Scan for the cell matching the given text and deliver its [X, Y] coordinate at center. 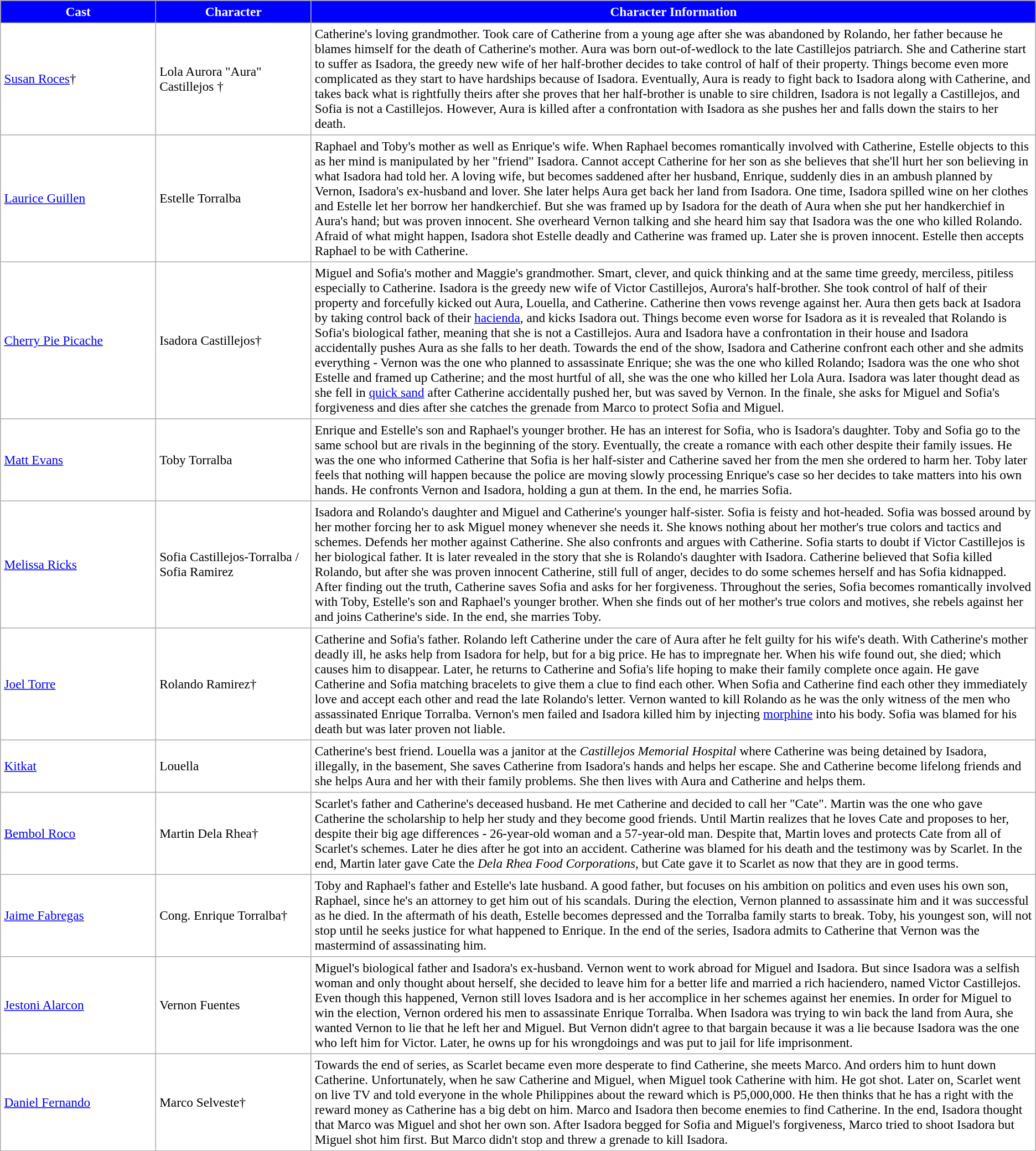
Rolando Ramirez† [234, 683]
Marco Selveste† [234, 1102]
Jestoni Alarcon [79, 1005]
Character [234, 11]
Kitkat [79, 766]
Daniel Fernando [79, 1102]
Toby Torralba [234, 459]
Martin Dela Rhea† [234, 833]
Cast [79, 11]
Susan Roces† [79, 79]
Laurice Guillen [79, 198]
Cherry Pie Picache [79, 340]
Character Information [674, 11]
Sofia Castillejos-Torralba / Sofia Ramirez [234, 564]
Louella [234, 766]
Bembol Roco [79, 833]
Matt Evans [79, 459]
Cong. Enrique Torralba† [234, 915]
Estelle Torralba [234, 198]
Vernon Fuentes [234, 1005]
Jaime Fabregas [79, 915]
Melissa Ricks [79, 564]
Joel Torre [79, 683]
Isadora Castillejos† [234, 340]
Lola Aurora "Aura" Castillejos † [234, 79]
